Locate the cell with the specified text and output its [X, Y] center coordinate. 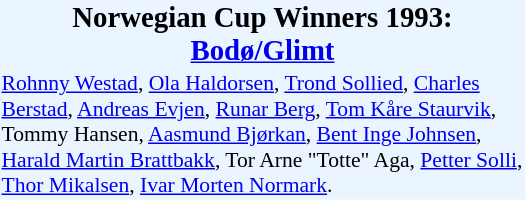
Norwegian Cup Winners 1993: Bodø/Glimt [262, 34]
